Provide the [x, y] coordinate of the cell's center where the given text is located.  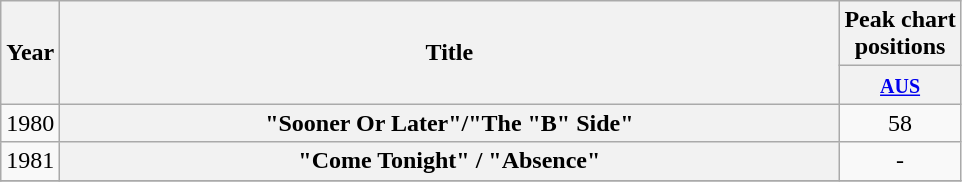
Year [30, 52]
- [900, 161]
58 [900, 123]
Title [450, 52]
Peak chartpositions [900, 34]
"Sooner Or Later"/"The "B" Side" [450, 123]
AUS [900, 85]
1980 [30, 123]
"Come Tonight" / "Absence" [450, 161]
1981 [30, 161]
